Identify which cell holds the provided text, then report its (x, y) central coordinate. 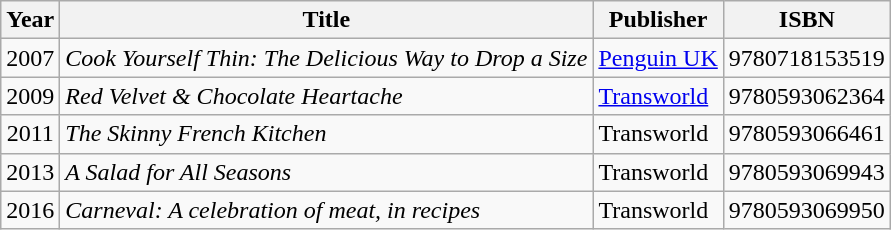
2013 (30, 172)
Cook Yourself Thin: The Delicious Way to Drop a Size (326, 58)
Year (30, 20)
2016 (30, 210)
9780593069943 (806, 172)
9780593062364 (806, 96)
9780593066461 (806, 134)
Carneval: A celebration of meat, in recipes (326, 210)
Penguin UK (658, 58)
A Salad for All Seasons (326, 172)
ISBN (806, 20)
Title (326, 20)
2009 (30, 96)
Publisher (658, 20)
Red Velvet & Chocolate Heartache (326, 96)
9780593069950 (806, 210)
The Skinny French Kitchen (326, 134)
2011 (30, 134)
2007 (30, 58)
9780718153519 (806, 58)
